Search for the cell housing the specified text and yield its [X, Y] center coordinate. 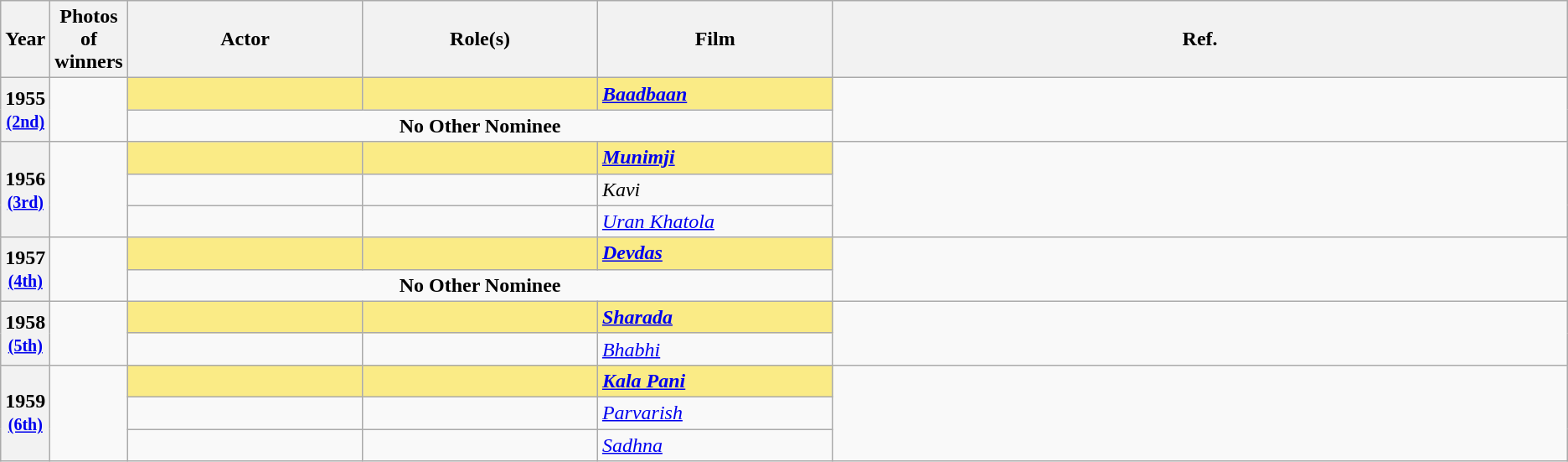
Role(s) [481, 39]
Kavi [715, 189]
1957 (4th) [25, 269]
Photos of winners [89, 39]
Bhabhi [715, 349]
1956(3rd) [25, 189]
1955 (2nd) [25, 110]
Ref. [1199, 39]
Baadbaan [715, 94]
1958 (5th) [25, 333]
Munimji [715, 158]
Actor [245, 39]
Sharada [715, 317]
Year [25, 39]
Film [715, 39]
Sadhna [715, 445]
1959 (6th) [25, 413]
Uran Khatola [715, 221]
Devdas [715, 253]
Parvarish [715, 413]
Kala Pani [715, 381]
